Scan for the cell matching the given text and deliver its [X, Y] coordinate at center. 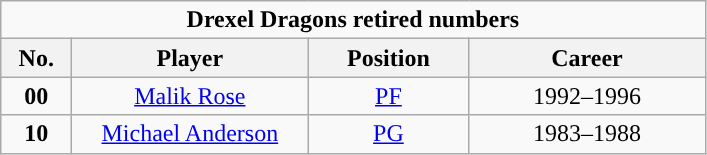
Position [388, 58]
No. [36, 58]
Drexel Dragons retired numbers [353, 20]
00 [36, 96]
Malik Rose [190, 96]
1983–1988 [587, 134]
Player [190, 58]
PF [388, 96]
Michael Anderson [190, 134]
10 [36, 134]
1992–1996 [587, 96]
Career [587, 58]
PG [388, 134]
